Find where the given text appears and provide that cell's center as [X, Y] coordinate. 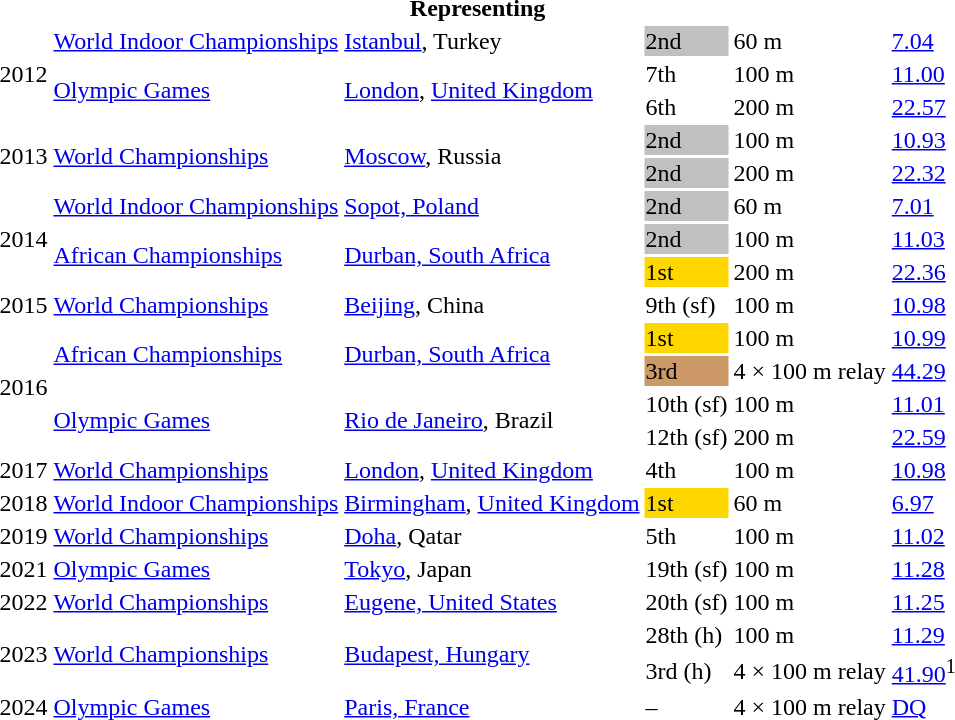
9th (sf) [686, 305]
10th (sf) [686, 404]
Sopot, Poland [492, 206]
Eugene, United States [492, 602]
7th [686, 74]
6th [686, 107]
Doha, Qatar [492, 536]
Rio de Janeiro, Brazil [492, 420]
20th (sf) [686, 602]
28th (h) [686, 635]
Budapest, Hungary [492, 654]
Tokyo, Japan [492, 569]
4th [686, 470]
Istanbul, Turkey [492, 41]
3rd (h) [686, 671]
Beijing, China [492, 305]
3rd [686, 371]
19th (sf) [686, 569]
Birmingham, United Kingdom [492, 503]
12th (sf) [686, 437]
5th [686, 536]
Moscow, Russia [492, 156]
